Detect which cell encompasses the target text, then output its (x, y) center coordinate. 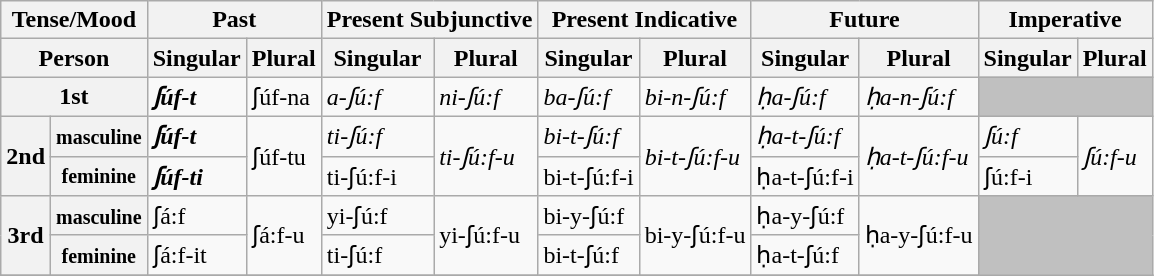
ni-ʃú:f (486, 97)
Imperative (1065, 20)
ʃá:f (196, 216)
ʃúf-na (284, 97)
bi-t-ʃú:f-i (588, 176)
ḥa-t-ʃú:f-i (805, 176)
ʃúf-tu (284, 156)
ḥa-t-ʃú:f-u (918, 156)
ti-ʃú:f-i (377, 176)
ʃú:f (1028, 136)
a-ʃú:f (377, 97)
Future (864, 20)
ba-ʃú:f (588, 97)
ḥa-y-ʃú:f (805, 216)
Person (74, 58)
3rd (26, 236)
bi-t-ʃú:f-u (695, 156)
ʃú:f-i (1028, 176)
ḥa-y-ʃú:f-u (918, 236)
Present Indicative (644, 20)
Past (234, 20)
ʃú:f-u (1114, 156)
bi-y-ʃú:f (588, 216)
ḥa-n-ʃú:f (918, 97)
ʃúf-ti (196, 176)
yi-ʃú:f-u (486, 236)
bi-y-ʃú:f-u (695, 236)
ʃá:f-u (284, 236)
Tense/Mood (74, 20)
1st (74, 97)
2nd (26, 156)
ḥa-ʃú:f (805, 97)
bi-n-ʃú:f (695, 97)
ʃá:f-it (196, 255)
Present Subjunctive (430, 20)
yi-ʃú:f (377, 216)
ti-ʃú:f-u (486, 156)
